Output the [x, y] coordinate of the center of the cell containing the given text.  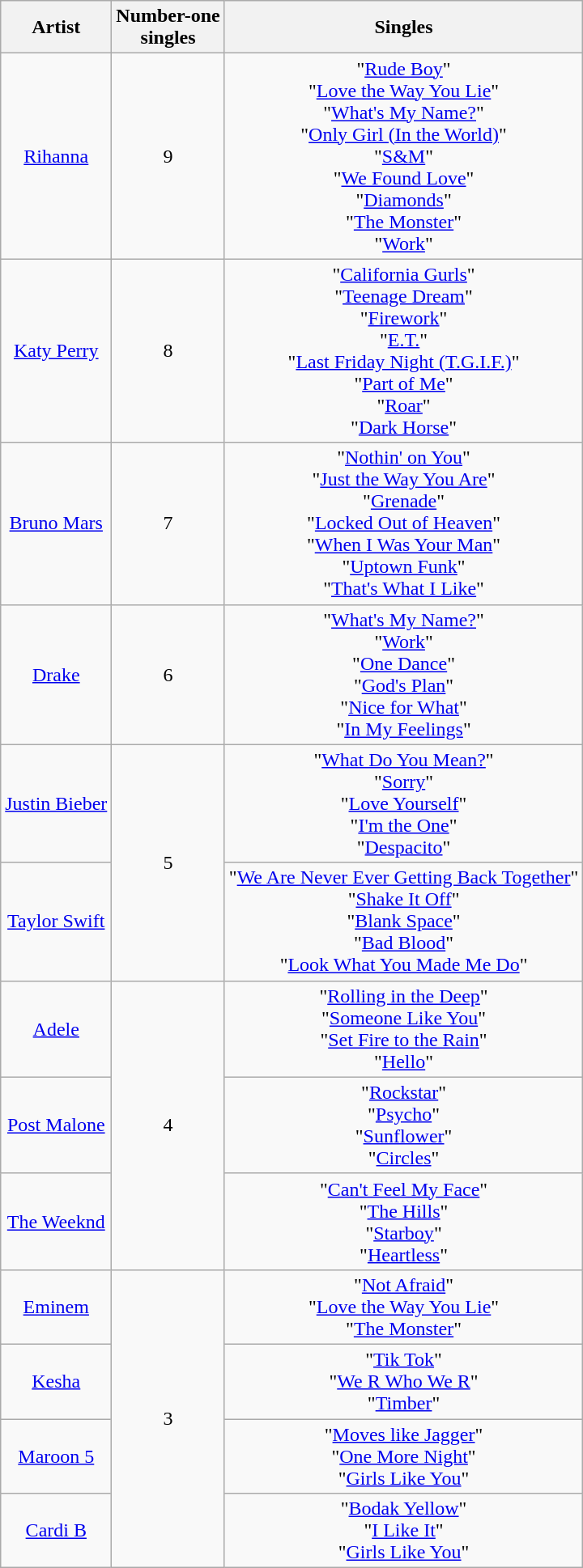
4 [168, 1125]
Eminem [57, 1307]
Number-onesingles [168, 28]
Artist [57, 28]
Cardi B [57, 1531]
3 [168, 1418]
"Rude Boy" "Love the Way You Lie" "What's My Name?" "Only Girl (In the World)" "S&M" "We Found Love" "Diamonds" "The Monster" "Work" [403, 156]
"Tik Tok" "We R Who We R" "Timber" [403, 1381]
"Rolling in the Deep" "Someone Like You" "Set Fire to the Rain" "Hello" [403, 1029]
"Nothin' on You" "Just the Way You Are" "Grenade" "Locked Out of Heaven" "When I Was Your Man" "Uptown Funk" "That's What I Like" [403, 523]
"Can't Feel My Face" "The Hills" "Starboy" "Heartless" [403, 1222]
6 [168, 675]
Post Malone [57, 1125]
Taylor Swift [57, 922]
Maroon 5 [57, 1456]
The Weeknd [57, 1222]
"Rockstar" "Psycho" "Sunflower" "Circles" [403, 1125]
"We Are Never Ever Getting Back Together" "Shake It Off" "Blank Space" "Bad Blood" "Look What You Made Me Do" [403, 922]
Katy Perry [57, 351]
Bruno Mars [57, 523]
8 [168, 351]
Rihanna [57, 156]
"Bodak Yellow" "I Like It" "Girls Like You" [403, 1531]
Kesha [57, 1381]
"California Gurls" "Teenage Dream" "Firework" "E.T." "Last Friday Night (T.G.I.F.)" "Part of Me" "Roar" "Dark Horse" [403, 351]
5 [168, 862]
7 [168, 523]
Adele [57, 1029]
9 [168, 156]
"Moves like Jagger" "One More Night" "Girls Like You" [403, 1456]
"Not Afraid" "Love the Way You Lie" "The Monster" [403, 1307]
"What's My Name?" "Work" "One Dance" "God's Plan" "Nice for What" "In My Feelings" [403, 675]
"What Do You Mean?" "Sorry" "Love Yourself" "I'm the One" "Despacito" [403, 803]
Singles [403, 28]
Drake [57, 675]
Justin Bieber [57, 803]
